Locate the cell with the specified text and output its [X, Y] center coordinate. 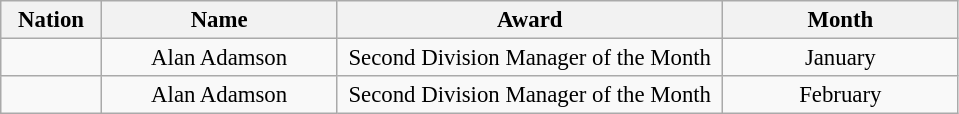
Nation [52, 20]
February [841, 95]
January [841, 58]
Month [841, 20]
Award [530, 20]
Name [219, 20]
